Determine the [x, y] coordinate at the center of the cell enclosing the given text.  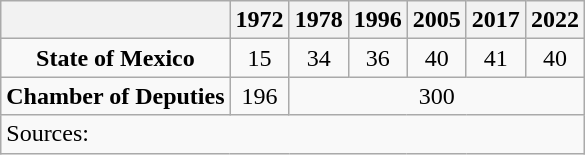
Chamber of Deputies [116, 96]
Sources: [293, 134]
15 [260, 58]
36 [378, 58]
2017 [496, 20]
300 [436, 96]
196 [260, 96]
41 [496, 58]
2022 [554, 20]
1996 [378, 20]
1972 [260, 20]
2005 [436, 20]
1978 [318, 20]
State of Mexico [116, 58]
34 [318, 58]
